Find where the given text appears and provide that cell's center as [X, Y] coordinate. 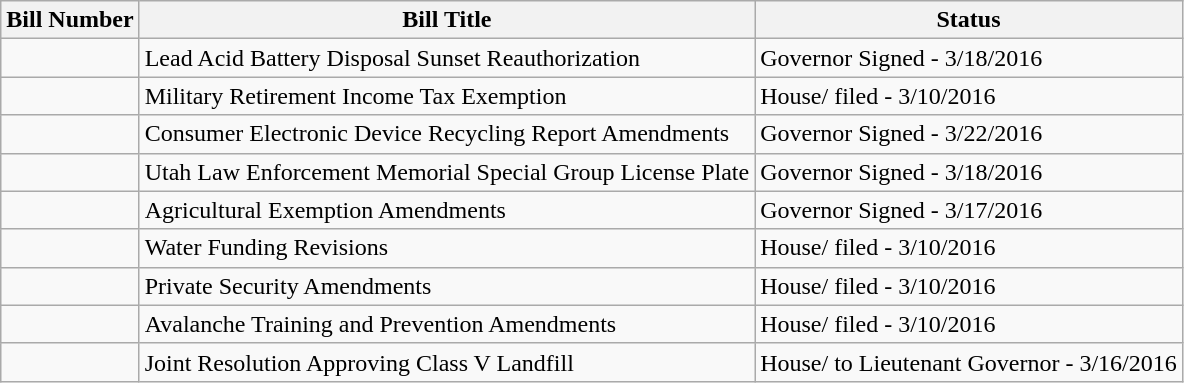
Bill Title [447, 20]
Military Retirement Income Tax Exemption [447, 96]
Bill Number [70, 20]
Governor Signed - 3/17/2016 [969, 210]
Utah Law Enforcement Memorial Special Group License Plate [447, 172]
Joint Resolution Approving Class V Landfill [447, 362]
House/ to Lieutenant Governor - 3/16/2016 [969, 362]
Lead Acid Battery Disposal Sunset Reauthorization [447, 58]
Agricultural Exemption Amendments [447, 210]
Governor Signed - 3/22/2016 [969, 134]
Status [969, 20]
Private Security Amendments [447, 286]
Water Funding Revisions [447, 248]
Avalanche Training and Prevention Amendments [447, 324]
Consumer Electronic Device Recycling Report Amendments [447, 134]
